Return the [x, y] coordinate for the center point of the cell that contains the specified text.  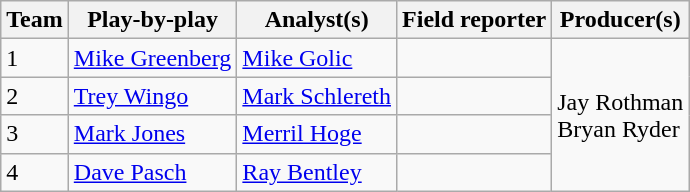
1 [35, 58]
Merril Hoge [317, 134]
Play-by-play [152, 20]
Producer(s) [620, 20]
Dave Pasch [152, 172]
Ray Bentley [317, 172]
Mark Schlereth [317, 96]
Mark Jones [152, 134]
Mike Golic [317, 58]
4 [35, 172]
Field reporter [474, 20]
Analyst(s) [317, 20]
Trey Wingo [152, 96]
Team [35, 20]
3 [35, 134]
2 [35, 96]
Mike Greenberg [152, 58]
Jay RothmanBryan Ryder [620, 115]
